Output the (x, y) coordinate of the center of the cell containing the given text.  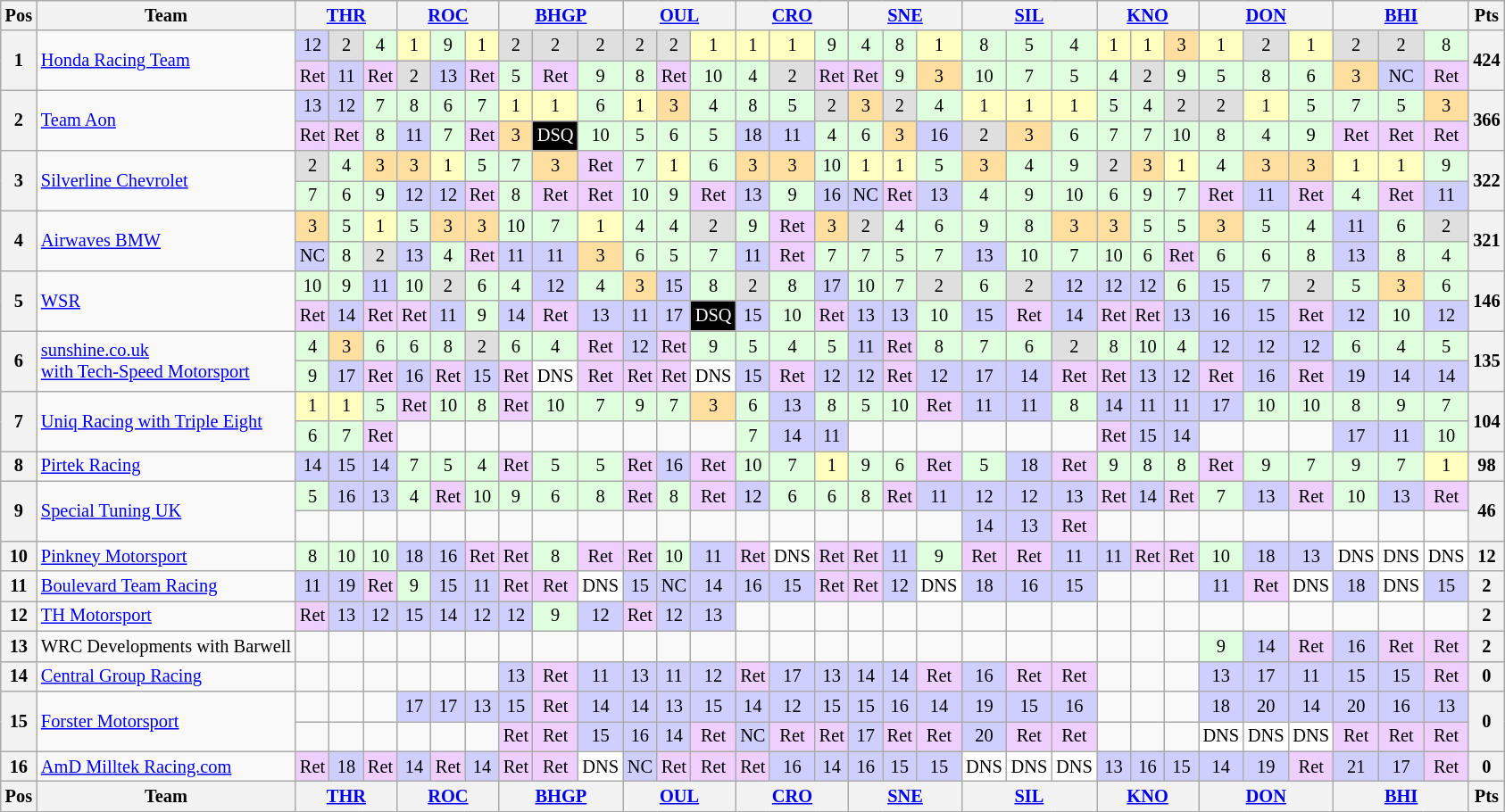
135 (1486, 360)
WSR (166, 300)
322 (1486, 180)
Uniq Racing with Triple Eight (166, 421)
AmD Milltek Racing.com (166, 766)
366 (1486, 120)
Special Tuning UK (166, 510)
Airwaves BMW (166, 241)
Pinkney Motorsport (166, 556)
Central Group Racing (166, 676)
Boulevard Team Racing (166, 586)
104 (1486, 421)
146 (1486, 300)
sunshine.co.ukwith Tech-Speed Motorsport (166, 360)
321 (1486, 241)
Honda Racing Team (166, 61)
98 (1486, 466)
WRC Developments with Barwell (166, 646)
TH Motorsport (166, 616)
424 (1486, 61)
Team Aon (166, 120)
Pirtek Racing (166, 466)
46 (1486, 510)
Silverline Chevrolet (166, 180)
Forster Motorsport (166, 721)
21 (1356, 766)
